Output the (x, y) coordinate of the center of the cell containing the given text.  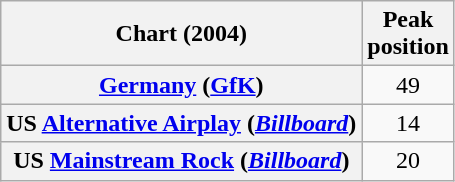
Chart (2004) (182, 34)
20 (408, 161)
49 (408, 85)
Germany (GfK) (182, 85)
Peakposition (408, 34)
14 (408, 123)
US Alternative Airplay (Billboard) (182, 123)
US Mainstream Rock (Billboard) (182, 161)
